Provide the (X, Y) coordinate of the cell's center where the given text is located.  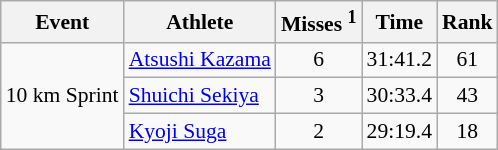
18 (468, 132)
31:41.2 (400, 60)
Time (400, 22)
6 (319, 60)
29:19.4 (400, 132)
Event (62, 22)
10 km Sprint (62, 96)
43 (468, 96)
Kyoji Suga (200, 132)
2 (319, 132)
30:33.4 (400, 96)
Shuichi Sekiya (200, 96)
61 (468, 60)
Atsushi Kazama (200, 60)
3 (319, 96)
Misses 1 (319, 22)
Athlete (200, 22)
Rank (468, 22)
